From the cell containing the given text, extract its center point as (x, y) coordinate. 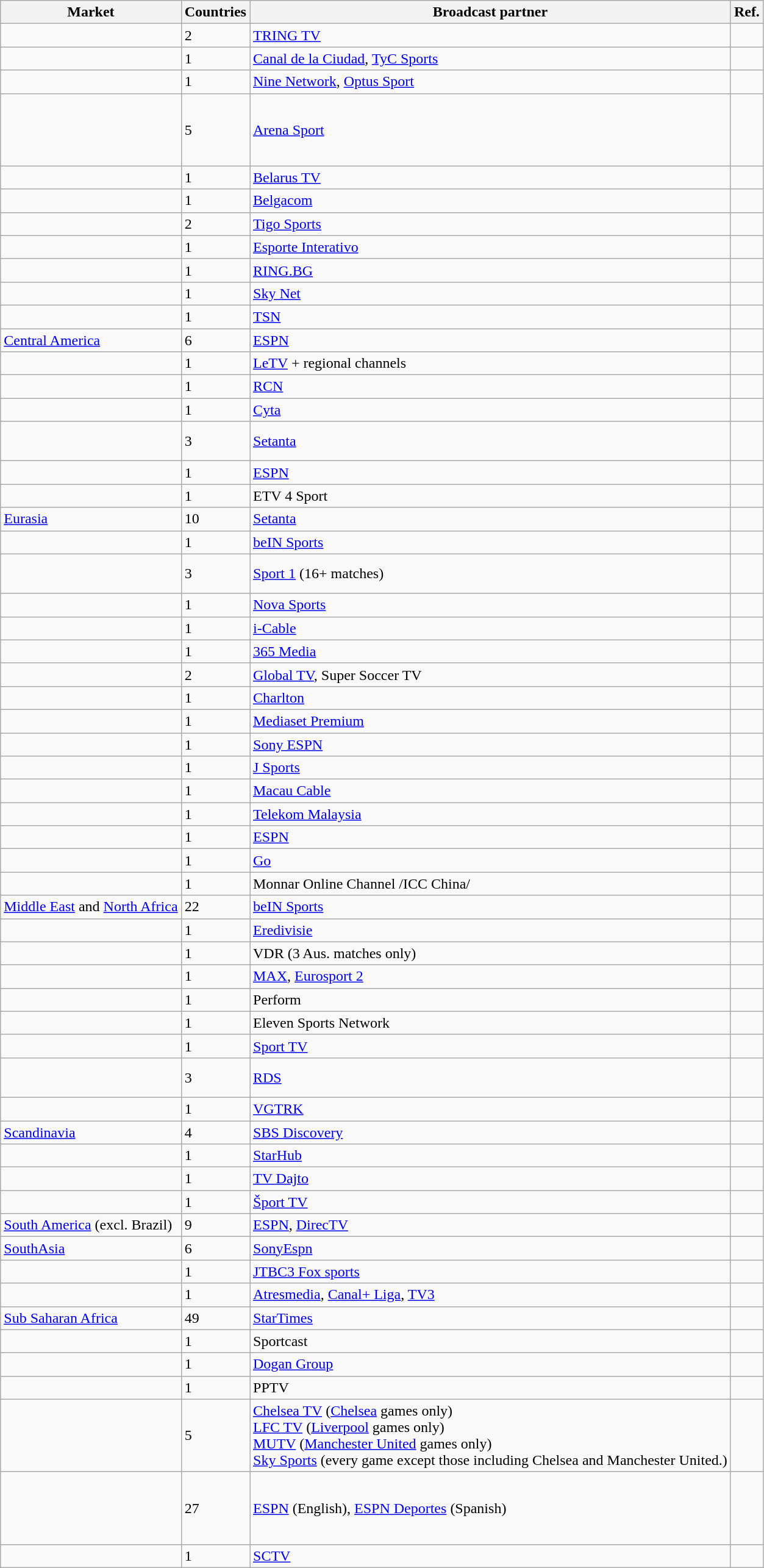
SouthAsia (91, 1248)
J Sports (490, 768)
Go (490, 861)
27 (215, 1508)
ESPN (English), ESPN Deportes (Spanish) (490, 1508)
Nova Sports (490, 605)
Eleven Sports Network (490, 1023)
StarHub (490, 1156)
Ref. (746, 12)
StarTimes (490, 1318)
Esporte Interativo (490, 247)
Central America (91, 340)
Eurasia (91, 519)
Broadcast partner (490, 12)
RCN (490, 387)
Scandinavia (91, 1133)
Arena Sport (490, 129)
Cyta (490, 410)
LeTV + regional channels (490, 363)
TSN (490, 317)
Sport 1 (16+ matches) (490, 573)
Sony ESPN (490, 745)
South America (excl. Brazil) (91, 1225)
4 (215, 1133)
SCTV (490, 1556)
PPTV (490, 1387)
VGTRK (490, 1109)
Belarus TV (490, 177)
i-Cable (490, 628)
Middle East and North Africa (91, 907)
Sky Net (490, 293)
TV Dajto (490, 1179)
Sport TV (490, 1046)
VDR (3 Aus. matches only) (490, 953)
Atresmedia, Canal+ Liga, TV3 (490, 1295)
Market (91, 12)
Monnar Online Channel /ICC China/ (490, 884)
RING.BG (490, 270)
Canal de la Ciudad, TyC Sports (490, 59)
365 Media (490, 651)
49 (215, 1318)
MAX, Eurosport 2 (490, 976)
Perform (490, 1000)
SBS Discovery (490, 1133)
RDS (490, 1077)
Countries (215, 12)
Dogan Group (490, 1364)
Eredivisie (490, 930)
10 (215, 519)
Mediaset Premium (490, 721)
9 (215, 1225)
ETV 4 Sport (490, 496)
22 (215, 907)
Nine Network, Optus Sport (490, 82)
ESPN, DirecTV (490, 1225)
Belgacom (490, 201)
Sub Saharan Africa (91, 1318)
Tigo Sports (490, 224)
Global TV, Super Soccer TV (490, 675)
SonyEspn (490, 1248)
Šport TV (490, 1202)
Macau Cable (490, 791)
Charlton (490, 698)
TRING TV (490, 35)
Telekom Malaysia (490, 814)
Sportcast (490, 1341)
JTBC3 Fox sports (490, 1272)
